Find where the given text appears and provide that cell's center as [X, Y] coordinate. 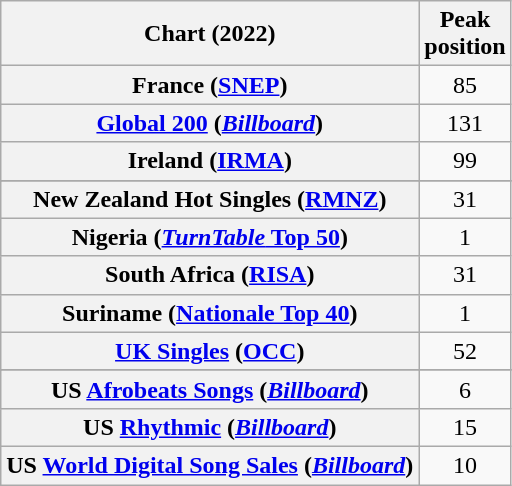
131 [465, 123]
10 [465, 465]
Ireland (IRMA) [210, 161]
Global 200 (Billboard) [210, 123]
99 [465, 161]
US Rhythmic (Billboard) [210, 427]
Suriname (Nationale Top 40) [210, 313]
US Afrobeats Songs (Billboard) [210, 389]
Chart (2022) [210, 34]
UK Singles (OCC) [210, 351]
France (SNEP) [210, 85]
52 [465, 351]
15 [465, 427]
Peakposition [465, 34]
6 [465, 389]
South Africa (RISA) [210, 275]
Nigeria (TurnTable Top 50) [210, 237]
US World Digital Song Sales (Billboard) [210, 465]
85 [465, 85]
New Zealand Hot Singles (RMNZ) [210, 199]
